Capture the cell that displays the provided text and extract its [X, Y] central coordinate. 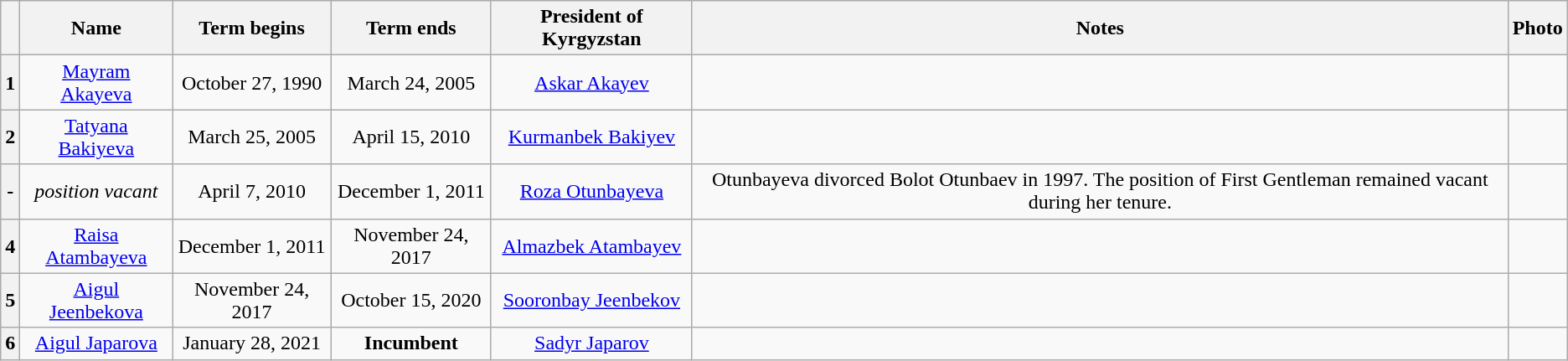
March 25, 2005 [251, 137]
Roza Otunbayeva [591, 191]
Mayram Akayeva [96, 82]
Otunbayeva divorced Bolot Otunbaev in 1997. The position of First Gentleman remained vacant during her tenure. [1100, 191]
October 15, 2020 [410, 300]
October 27, 1990 [251, 82]
President of Kyrgyzstan [591, 28]
- [10, 191]
Notes [1100, 28]
Term begins [251, 28]
2 [10, 137]
Aigul Japarova [96, 343]
Aigul Jeenbekova [96, 300]
April 7, 2010 [251, 191]
Askar Akayev [591, 82]
Kurmanbek Bakiyev [591, 137]
Almazbek Atambayev [591, 246]
Term ends [410, 28]
March 24, 2005 [410, 82]
Sooronbay Jeenbekov [591, 300]
Name [96, 28]
April 15, 2010 [410, 137]
Sadyr Japarov [591, 343]
6 [10, 343]
Photo [1538, 28]
position vacant [96, 191]
January 28, 2021 [251, 343]
5 [10, 300]
Incumbent [410, 343]
Raisa Atambayeva [96, 246]
4 [10, 246]
Tatyana Bakiyeva [96, 137]
1 [10, 82]
